From the cell containing the given text, extract its center point as [X, Y] coordinate. 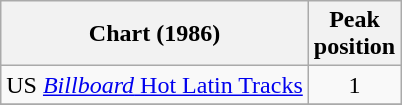
1 [354, 85]
US Billboard Hot Latin Tracks [155, 85]
Peakposition [354, 34]
Chart (1986) [155, 34]
